For the text-containing cell, return its midpoint in (X, Y) coordinate format. 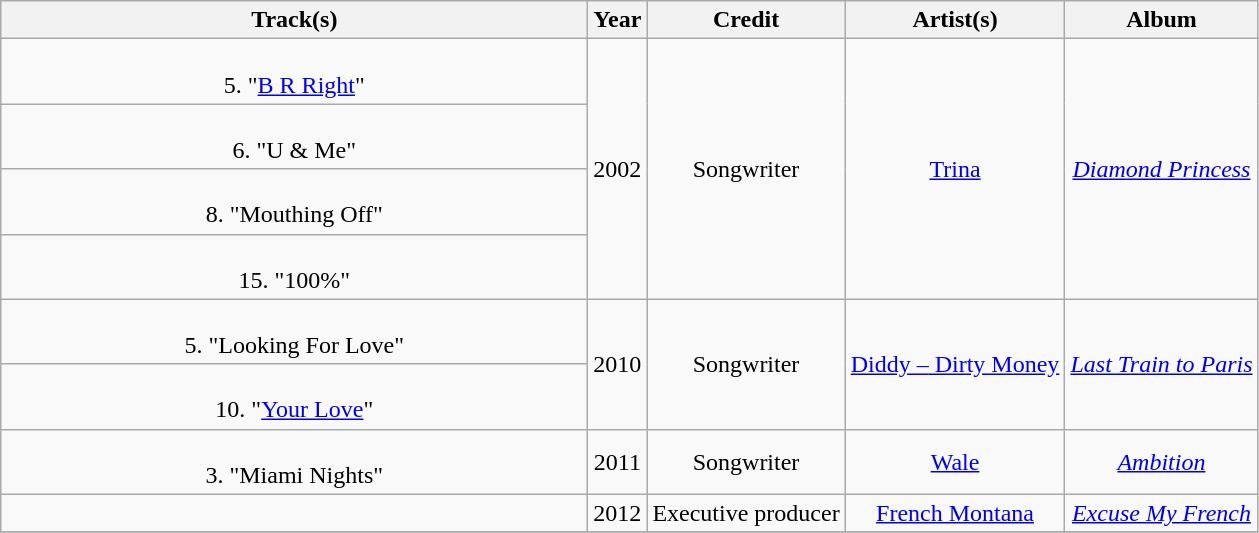
Ambition (1162, 462)
Track(s) (294, 20)
Album (1162, 20)
2010 (618, 364)
Credit (746, 20)
Artist(s) (955, 20)
Year (618, 20)
Diamond Princess (1162, 169)
Last Train to Paris (1162, 364)
Trina (955, 169)
Wale (955, 462)
French Montana (955, 513)
5. "Looking For Love" (294, 332)
Diddy – Dirty Money (955, 364)
2002 (618, 169)
2011 (618, 462)
5. "B R Right" (294, 72)
Excuse My French (1162, 513)
3. "Miami Nights" (294, 462)
8. "Mouthing Off" (294, 202)
15. "100%" (294, 266)
10. "Your Love" (294, 396)
Executive producer (746, 513)
6. "U & Me" (294, 136)
2012 (618, 513)
